Capture the cell that displays the provided text and extract its [x, y] central coordinate. 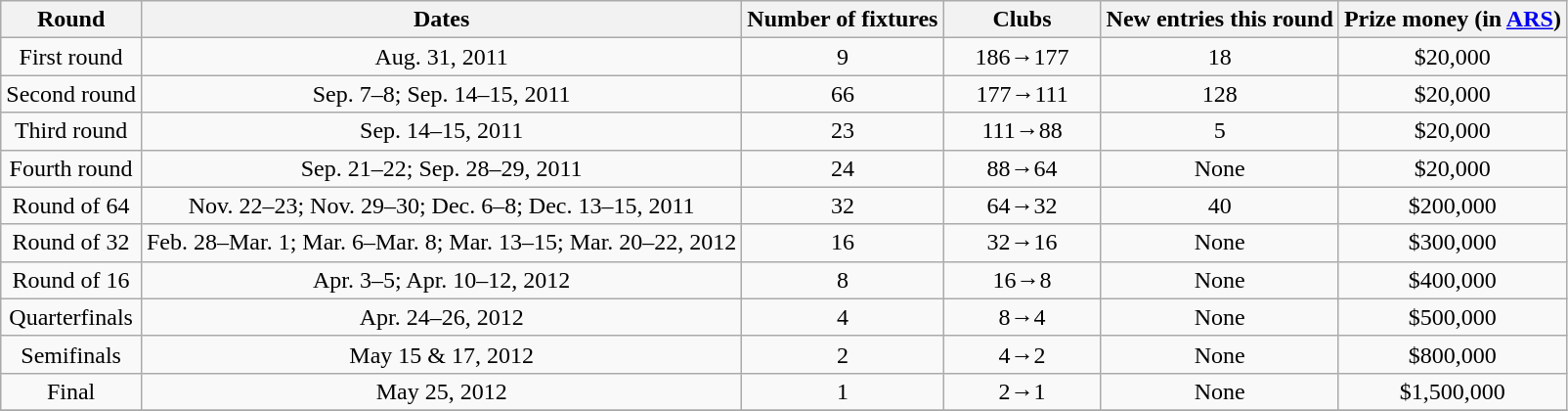
Round of 32 [71, 243]
Clubs [1023, 20]
Quarterfinals [71, 317]
4→2 [1023, 354]
May 25, 2012 [441, 391]
40 [1220, 205]
Fourth round [71, 168]
Round of 64 [71, 205]
New entries this round [1220, 20]
Round of 16 [71, 280]
8→4 [1023, 317]
8 [843, 280]
111→88 [1023, 131]
Second round [71, 94]
Apr. 3–5; Apr. 10–12, 2012 [441, 280]
$300,000 [1453, 243]
32→16 [1023, 243]
16→8 [1023, 280]
23 [843, 131]
4 [843, 317]
1 [843, 391]
18 [1220, 57]
$500,000 [1453, 317]
186→177 [1023, 57]
$400,000 [1453, 280]
First round [71, 57]
Feb. 28–Mar. 1; Mar. 6–Mar. 8; Mar. 13–15; Mar. 20–22, 2012 [441, 243]
Apr. 24–26, 2012 [441, 317]
Prize money (in ARS) [1453, 20]
Sep. 21–22; Sep. 28–29, 2011 [441, 168]
2→1 [1023, 391]
5 [1220, 131]
Round [71, 20]
Dates [441, 20]
9 [843, 57]
24 [843, 168]
Sep. 7–8; Sep. 14–15, 2011 [441, 94]
32 [843, 205]
May 15 & 17, 2012 [441, 354]
Third round [71, 131]
Semifinals [71, 354]
Final [71, 391]
128 [1220, 94]
Sep. 14–15, 2011 [441, 131]
66 [843, 94]
64→32 [1023, 205]
$800,000 [1453, 354]
Number of fixtures [843, 20]
Nov. 22–23; Nov. 29–30; Dec. 6–8; Dec. 13–15, 2011 [441, 205]
177→111 [1023, 94]
16 [843, 243]
Aug. 31, 2011 [441, 57]
$200,000 [1453, 205]
$1,500,000 [1453, 391]
2 [843, 354]
88→64 [1023, 168]
